Locate the cell with the specified text and output its (x, y) center coordinate. 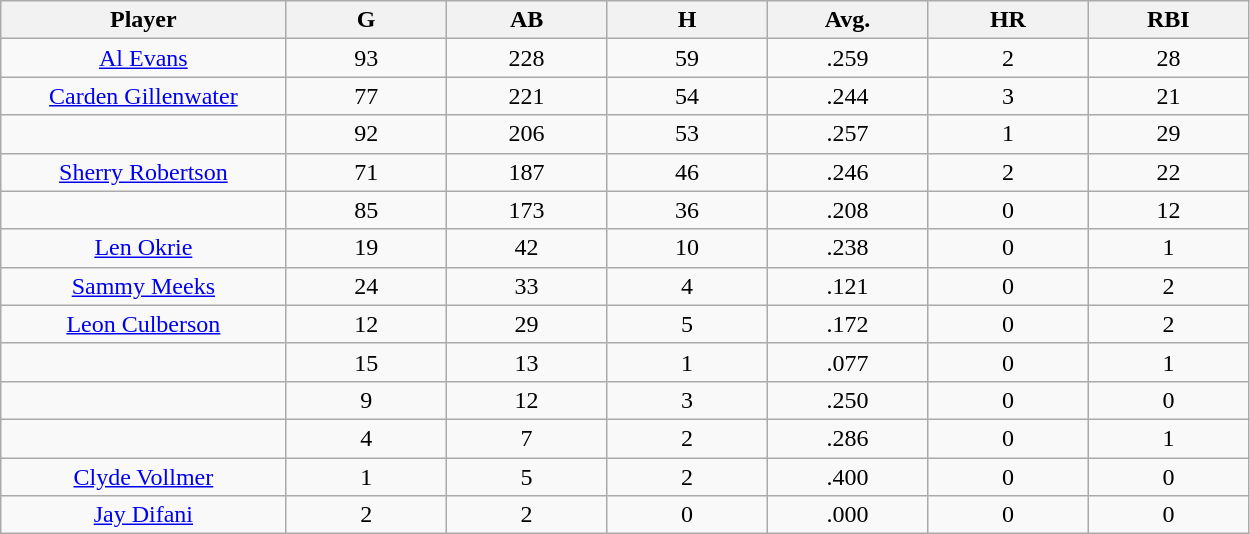
42 (526, 248)
9 (366, 400)
Player (144, 20)
.250 (847, 400)
Sherry Robertson (144, 172)
21 (1168, 96)
93 (366, 58)
Len Okrie (144, 248)
Carden Gillenwater (144, 96)
77 (366, 96)
36 (687, 210)
59 (687, 58)
221 (526, 96)
71 (366, 172)
.257 (847, 134)
AB (526, 20)
33 (526, 286)
46 (687, 172)
15 (366, 362)
Leon Culberson (144, 324)
10 (687, 248)
.244 (847, 96)
.000 (847, 515)
H (687, 20)
24 (366, 286)
19 (366, 248)
206 (526, 134)
Al Evans (144, 58)
.286 (847, 438)
Jay Difani (144, 515)
HR (1008, 20)
28 (1168, 58)
Clyde Vollmer (144, 477)
.238 (847, 248)
92 (366, 134)
.077 (847, 362)
54 (687, 96)
.121 (847, 286)
.400 (847, 477)
.246 (847, 172)
.208 (847, 210)
Avg. (847, 20)
.172 (847, 324)
187 (526, 172)
Sammy Meeks (144, 286)
53 (687, 134)
G (366, 20)
85 (366, 210)
22 (1168, 172)
173 (526, 210)
7 (526, 438)
13 (526, 362)
228 (526, 58)
.259 (847, 58)
RBI (1168, 20)
